Detect which cell encompasses the target text, then output its (x, y) center coordinate. 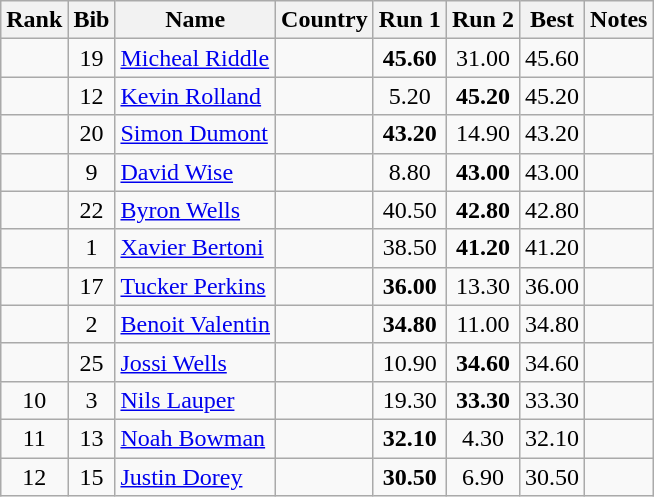
Run 2 (482, 20)
Jossi Wells (196, 362)
6.90 (482, 477)
Rank (34, 20)
8.80 (410, 172)
38.50 (410, 248)
Notes (619, 20)
3 (92, 400)
13 (92, 438)
13.30 (482, 286)
1 (92, 248)
Justin Dorey (196, 477)
5.20 (410, 96)
15 (92, 477)
Noah Bowman (196, 438)
10.90 (410, 362)
Bib (92, 20)
Xavier Bertoni (196, 248)
10 (34, 400)
Country (325, 20)
9 (92, 172)
11 (34, 438)
David Wise (196, 172)
19.30 (410, 400)
14.90 (482, 134)
22 (92, 210)
31.00 (482, 58)
19 (92, 58)
11.00 (482, 324)
Micheal Riddle (196, 58)
25 (92, 362)
2 (92, 324)
Simon Dumont (196, 134)
Best (552, 20)
Name (196, 20)
Run 1 (410, 20)
Nils Lauper (196, 400)
Benoit Valentin (196, 324)
Kevin Rolland (196, 96)
Tucker Perkins (196, 286)
Byron Wells (196, 210)
17 (92, 286)
40.50 (410, 210)
20 (92, 134)
4.30 (482, 438)
